Pinpoint the cell where the given text exists, returning its (X, Y) midpoint coordinate. 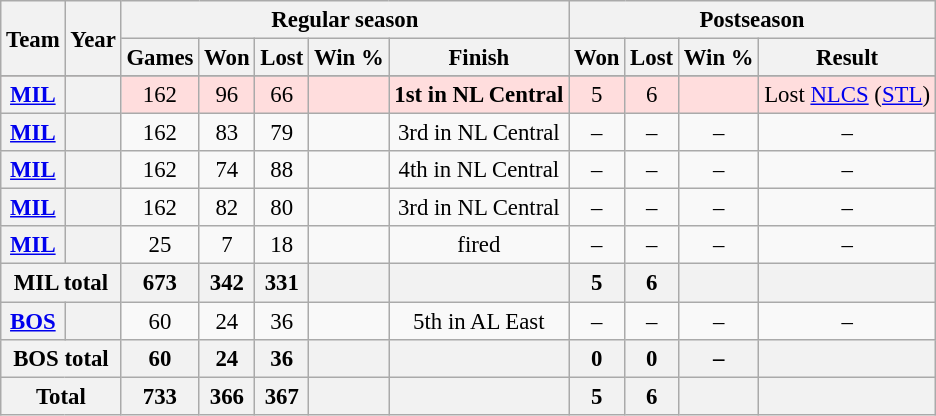
367 (282, 396)
83 (227, 133)
fired (479, 245)
733 (160, 396)
80 (282, 208)
BOS total (61, 358)
74 (227, 170)
Year (93, 38)
Total (61, 396)
BOS (33, 321)
82 (227, 208)
366 (227, 396)
25 (160, 245)
342 (227, 283)
Finish (479, 58)
Regular season (345, 20)
88 (282, 170)
331 (282, 283)
7 (227, 245)
673 (160, 283)
18 (282, 245)
96 (227, 95)
Team (33, 38)
5th in AL East (479, 321)
1st in NL Central (479, 95)
Games (160, 58)
4th in NL Central (479, 170)
MIL total (61, 283)
Result (847, 58)
66 (282, 95)
79 (282, 133)
Lost NLCS (STL) (847, 95)
Postseason (752, 20)
